Capture the cell that displays the provided text and extract its (X, Y) central coordinate. 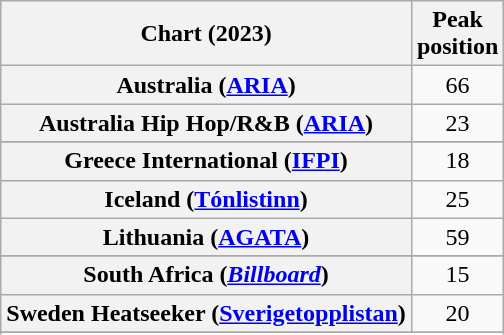
South Africa (Billboard) (206, 275)
25 (457, 199)
20 (457, 313)
23 (457, 123)
66 (457, 85)
Greece International (IFPI) (206, 161)
Iceland (Tónlistinn) (206, 199)
Lithuania (AGATA) (206, 237)
Sweden Heatseeker (Sverigetopplistan) (206, 313)
18 (457, 161)
Chart (2023) (206, 34)
59 (457, 237)
Peakposition (457, 34)
Australia Hip Hop/R&B (ARIA) (206, 123)
15 (457, 275)
Australia (ARIA) (206, 85)
